Extract the (x, y) coordinate from the center of the cell holding the provided text.  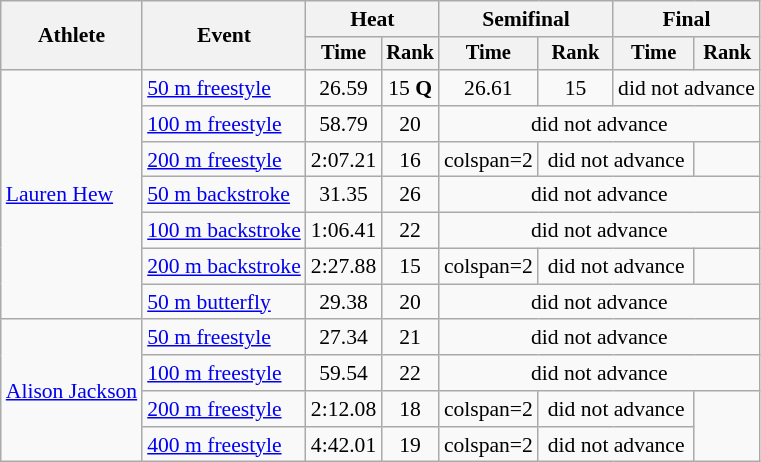
200 m backstroke (224, 267)
1:06.41 (344, 231)
26.59 (344, 88)
26.61 (488, 88)
26 (410, 195)
Semifinal (526, 19)
Lauren Hew (72, 194)
18 (410, 409)
2:12.08 (344, 409)
59.54 (344, 373)
2:07.21 (344, 160)
27.34 (344, 338)
50 m backstroke (224, 195)
16 (410, 160)
Alison Jackson (72, 391)
21 (410, 338)
Heat (372, 19)
Final (686, 19)
100 m backstroke (224, 231)
29.38 (344, 302)
58.79 (344, 124)
Event (224, 36)
Athlete (72, 36)
50 m butterfly (224, 302)
31.35 (344, 195)
15 Q (410, 88)
2:27.88 (344, 267)
